Pinpoint the cell where the given text exists, returning its [X, Y] midpoint coordinate. 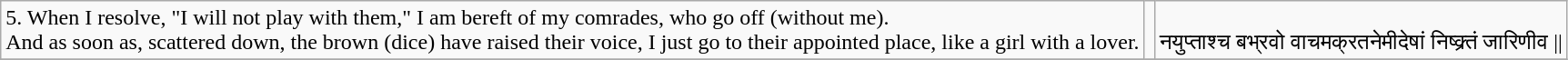
नयुप्ताश्च बभ्रवो वाचमक्रतनेमीदेषां निष्क्र्तं जारिणीव || [1361, 31]
